Find where the given text appears and provide that cell's center as [x, y] coordinate. 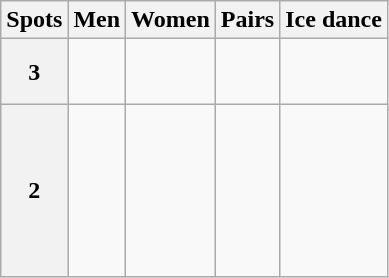
Men [97, 20]
Women [171, 20]
2 [34, 190]
3 [34, 72]
Ice dance [334, 20]
Pairs [247, 20]
Spots [34, 20]
